Identify which cell holds the provided text, then report its (X, Y) central coordinate. 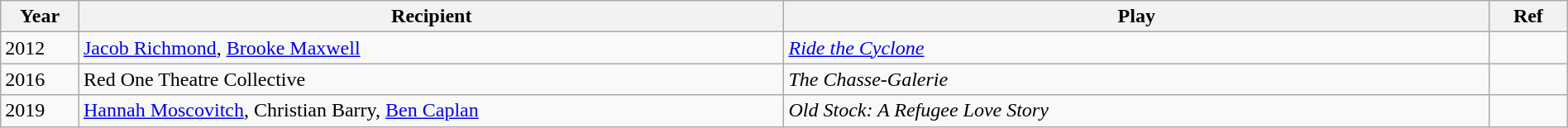
Ride the Cyclone (1136, 48)
2012 (40, 48)
2016 (40, 79)
Jacob Richmond, Brooke Maxwell (432, 48)
Old Stock: A Refugee Love Story (1136, 111)
Hannah Moscovitch, Christian Barry, Ben Caplan (432, 111)
Year (40, 17)
The Chasse-Galerie (1136, 79)
Recipient (432, 17)
Play (1136, 17)
Red One Theatre Collective (432, 79)
Ref (1528, 17)
2019 (40, 111)
